Return the [X, Y] coordinate for the center point of the cell that contains the specified text.  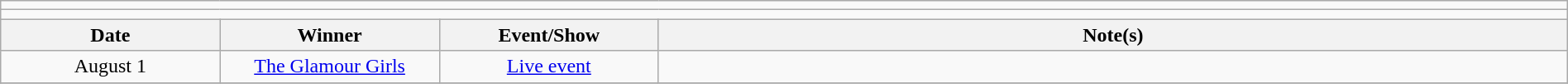
Live event [549, 67]
The Glamour Girls [329, 67]
Note(s) [1113, 35]
Date [111, 35]
August 1 [111, 67]
Event/Show [549, 35]
Winner [329, 35]
